Output the [x, y] coordinate of the center of the cell containing the given text.  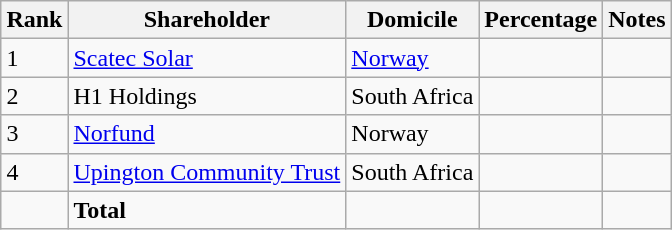
Upington Community Trust [207, 172]
Scatec Solar [207, 58]
Norfund [207, 134]
H1 Holdings [207, 96]
Total [207, 210]
3 [34, 134]
Notes [637, 20]
Domicile [412, 20]
2 [34, 96]
1 [34, 58]
4 [34, 172]
Rank [34, 20]
Shareholder [207, 20]
Percentage [541, 20]
